From the cell containing the given text, extract its center point as (X, Y) coordinate. 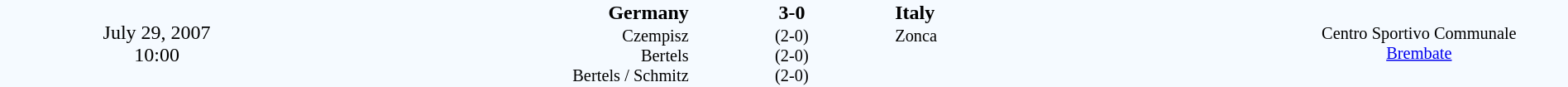
3-0 (791, 12)
Germany (501, 12)
(2-0)(2-0)(2-0) (791, 56)
Zonca (1082, 56)
Centro Sportivo CommunaleBrembate (1419, 43)
Italy (1082, 12)
CzempiszBertelsBertels / Schmitz (501, 56)
July 29, 200710:00 (157, 43)
